Extract the (X, Y) coordinate from the center of the cell holding the provided text.  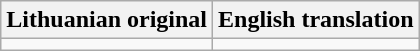
English translation (316, 20)
Lithuanian original (107, 20)
